Identify which cell holds the provided text, then report its (X, Y) central coordinate. 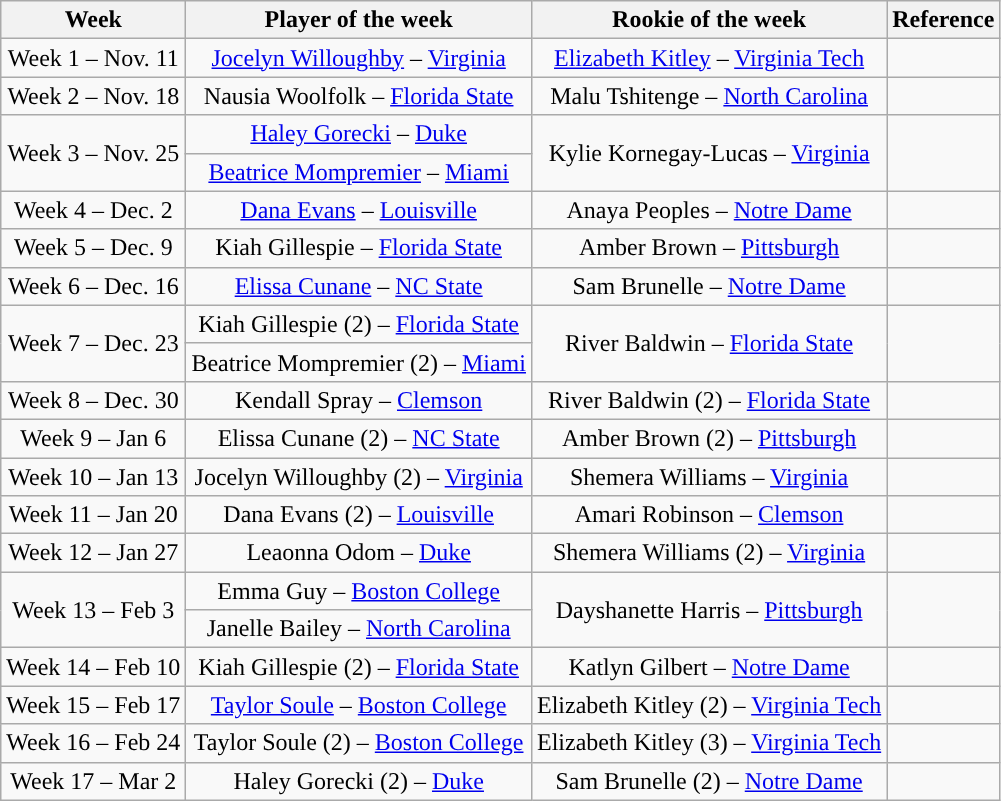
Jocelyn Willoughby (2) – Virginia (359, 477)
Week 14 – Feb 10 (94, 667)
Amari Robinson – Clemson (708, 515)
Week 12 – Jan 27 (94, 553)
Week 11 – Jan 20 (94, 515)
Anaya Peoples – Notre Dame (708, 210)
Week 10 – Jan 13 (94, 477)
Elizabeth Kitley – Virginia Tech (708, 58)
Rookie of the week (708, 20)
Shemera Williams – Virginia (708, 477)
Haley Gorecki – Duke (359, 134)
Week 2 – Nov. 18 (94, 96)
Week 13 – Feb 3 (94, 610)
Sam Brunelle – Notre Dame (708, 286)
Elissa Cunane (2) – NC State (359, 438)
Jocelyn Willoughby – Virginia (359, 58)
Beatrice Mompremier (2) – Miami (359, 362)
Week 16 – Feb 24 (94, 743)
Dana Evans (2) – Louisville (359, 515)
Amber Brown (2) – Pittsburgh (708, 438)
Dana Evans – Louisville (359, 210)
Dayshanette Harris – Pittsburgh (708, 610)
Week 15 – Feb 17 (94, 705)
Leaonna Odom – Duke (359, 553)
Week 17 – Mar 2 (94, 781)
Sam Brunelle (2) – Notre Dame (708, 781)
Malu Tshitenge – North Carolina (708, 96)
Week 5 – Dec. 9 (94, 248)
Kiah Gillespie – Florida State (359, 248)
Elissa Cunane – NC State (359, 286)
River Baldwin (2) – Florida State (708, 400)
Elizabeth Kitley (3) – Virginia Tech (708, 743)
Haley Gorecki (2) – Duke (359, 781)
Katlyn Gilbert – Notre Dame (708, 667)
Taylor Soule – Boston College (359, 705)
Elizabeth Kitley (2) – Virginia Tech (708, 705)
Week 7 – Dec. 23 (94, 343)
Reference (944, 20)
Janelle Bailey – North Carolina (359, 629)
Nausia Woolfolk – Florida State (359, 96)
Emma Guy – Boston College (359, 591)
Taylor Soule (2) – Boston College (359, 743)
Amber Brown – Pittsburgh (708, 248)
River Baldwin – Florida State (708, 343)
Week (94, 20)
Week 4 – Dec. 2 (94, 210)
Player of the week (359, 20)
Beatrice Mompremier – Miami (359, 172)
Kylie Kornegay-Lucas – Virginia (708, 153)
Week 1 – Nov. 11 (94, 58)
Shemera Williams (2) – Virginia (708, 553)
Kendall Spray – Clemson (359, 400)
Week 6 – Dec. 16 (94, 286)
Week 8 – Dec. 30 (94, 400)
Week 3 – Nov. 25 (94, 153)
Week 9 – Jan 6 (94, 438)
